Locate the cell with the specified text and output its [x, y] center coordinate. 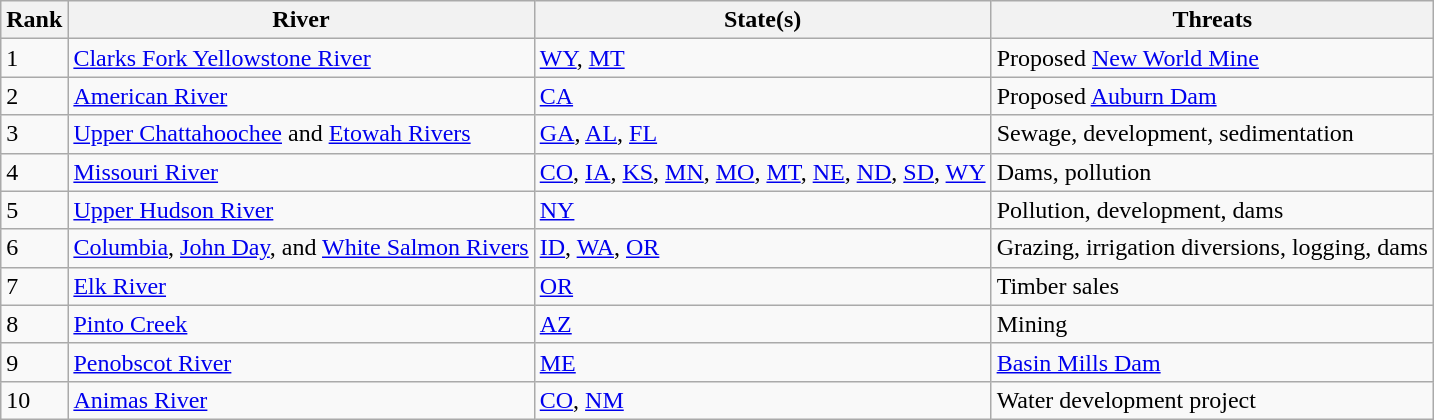
6 [34, 248]
WY, MT [762, 58]
OR [762, 286]
Animas River [301, 400]
CO, IA, KS, MN, MO, MT, NE, ND, SD, WY [762, 172]
CA [762, 96]
Rank [34, 20]
Threats [1212, 20]
State(s) [762, 20]
Proposed New World Mine [1212, 58]
Penobscot River [301, 362]
Upper Chattahoochee and Etowah Rivers [301, 134]
10 [34, 400]
River [301, 20]
1 [34, 58]
Timber sales [1212, 286]
American River [301, 96]
Proposed Auburn Dam [1212, 96]
Pinto Creek [301, 324]
Elk River [301, 286]
4 [34, 172]
9 [34, 362]
AZ [762, 324]
3 [34, 134]
Mining [1212, 324]
Pollution, development, dams [1212, 210]
Clarks Fork Yellowstone River [301, 58]
Water development project [1212, 400]
GA, AL, FL [762, 134]
2 [34, 96]
Basin Mills Dam [1212, 362]
Grazing, irrigation diversions, logging, dams [1212, 248]
ID, WA, OR [762, 248]
8 [34, 324]
ME [762, 362]
NY [762, 210]
Sewage, development, sedimentation [1212, 134]
Missouri River [301, 172]
Columbia, John Day, and White Salmon Rivers [301, 248]
5 [34, 210]
CO, NM [762, 400]
7 [34, 286]
Upper Hudson River [301, 210]
Dams, pollution [1212, 172]
